Extract the (x, y) coordinate from the center of the cell holding the provided text.  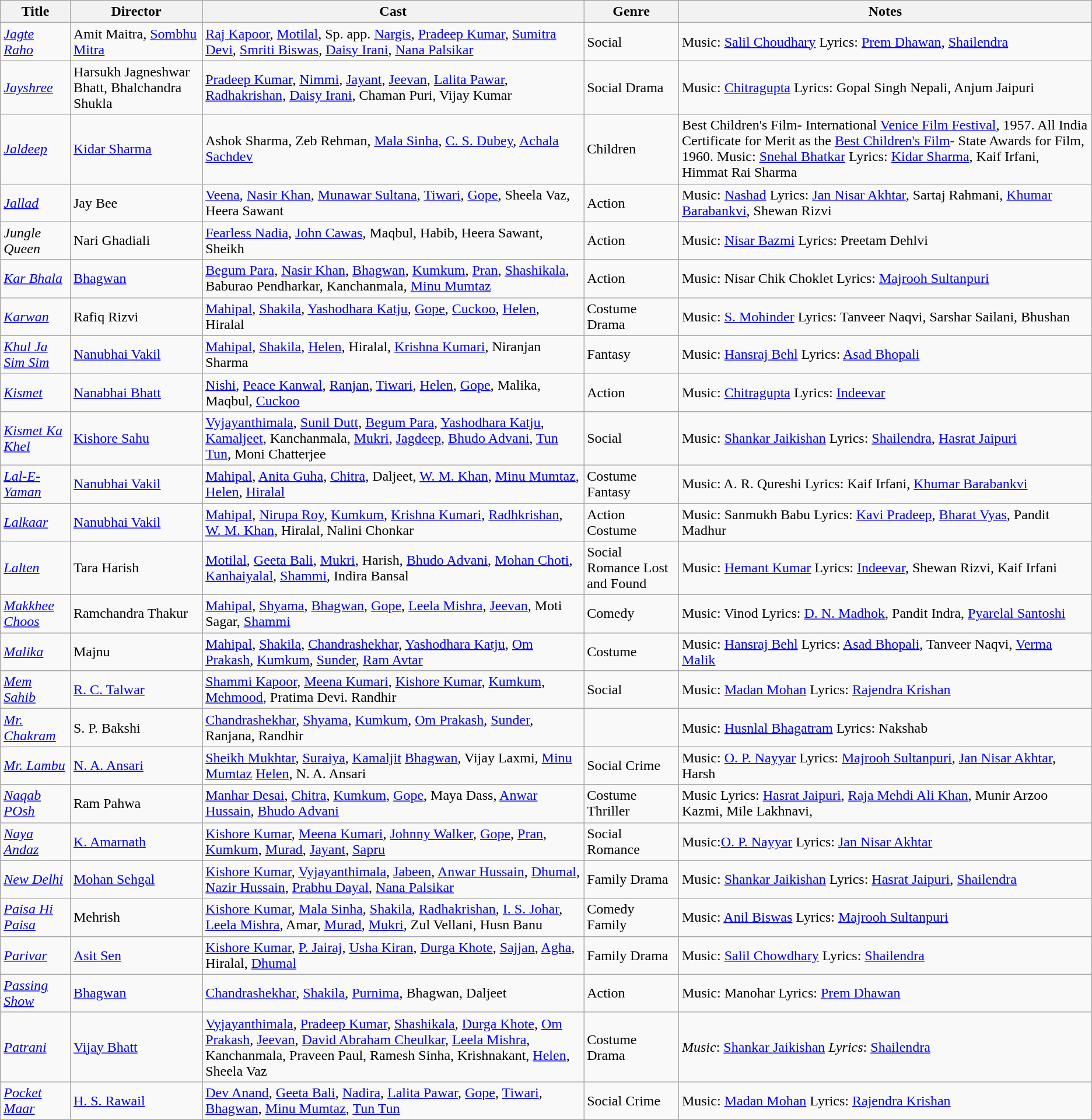
Music: Shankar Jaikishan Lyrics: Shailendra (885, 1046)
Mohan Sehgal (136, 880)
Director (136, 12)
Mahipal, Shakila, Chandrashekhar, Yashodhara Katju, Om Prakash, Kumkum, Sunder, Ram Avtar (393, 652)
Ramchandra Thakur (136, 614)
Music: A. R. Qureshi Lyrics: Kaif Irfani, Khumar Barabankvi (885, 484)
Music: Hansraj Behl Lyrics: Asad Bhopali (885, 355)
Music Lyrics: Hasrat Jaipuri, Raja Mehdi Ali Khan, Munir Arzoo Kazmi, Mile Lakhnavi, (885, 804)
Lal-E-Yaman (36, 484)
Social Romance Lost and Found (631, 568)
Music:O. P. Nayyar Lyrics: Jan Nisar Akhtar (885, 841)
Music: Nashad Lyrics: Jan Nisar Akhtar, Sartaj Rahmani, Khumar Barabankvi, Shewan Rizvi (885, 203)
Cast (393, 12)
Comedy (631, 614)
New Delhi (36, 880)
Genre (631, 12)
Malika (36, 652)
Veena, Nasir Khan, Munawar Sultana, Tiwari, Gope, Sheela Vaz, Heera Sawant (393, 203)
Nanabhai Bhatt (136, 392)
Patrani (36, 1046)
Mr. Lambu (36, 765)
K. Amarnath (136, 841)
Chandrashekhar, Shyama, Kumkum, Om Prakash, Sunder, Ranjana, Randhir (393, 728)
Mahipal, Shakila, Yashodhara Katju, Gope, Cuckoo, Helen, Hiralal (393, 316)
Ram Pahwa (136, 804)
Action Costume (631, 521)
Paisa Hi Paisa (36, 917)
Jayshree (36, 87)
Costume Fantasy (631, 484)
Makkhee Choos (36, 614)
R. C. Talwar (136, 689)
S. P. Bakshi (136, 728)
Vijay Bhatt (136, 1046)
Music: Shankar Jaikishan Lyrics: Hasrat Jaipuri, Shailendra (885, 880)
Naya Andaz (36, 841)
H. S. Rawail (136, 1100)
Music: Vinod Lyrics: D. N. Madhok, Pandit Indra, Pyarelal Santoshi (885, 614)
Music: S. Mohinder Lyrics: Tanveer Naqvi, Sarshar Sailani, Bhushan (885, 316)
Lalten (36, 568)
Jaldeep (36, 149)
Mahipal, Shyama, Bhagwan, Gope, Leela Mishra, Jeevan, Moti Sagar, Shammi (393, 614)
Jay Bee (136, 203)
Music: Shankar Jaikishan Lyrics: Shailendra, Hasrat Jaipuri (885, 438)
Music: Hansraj Behl Lyrics: Asad Bhopali, Tanveer Naqvi, Verma Malik (885, 652)
Music: Chitragupta Lyrics: Indeevar (885, 392)
Kismet (36, 392)
Lalkaar (36, 521)
Asit Sen (136, 956)
Shammi Kapoor, Meena Kumari, Kishore Kumar, Kumkum, Mehmood, Pratima Devi. Randhir (393, 689)
Music: Anil Biswas Lyrics: Majrooh Sultanpuri (885, 917)
Rafiq Rizvi (136, 316)
Majnu (136, 652)
Notes (885, 12)
Jagte Raho (36, 42)
Ashok Sharma, Zeb Rehman, Mala Sinha, C. S. Dubey, Achala Sachdev (393, 149)
Social Drama (631, 87)
Manhar Desai, Chitra, Kumkum, Gope, Maya Dass, Anwar Hussain, Bhudo Advani (393, 804)
Music: Nisar Chik Choklet Lyrics: Majrooh Sultanpuri (885, 279)
Nari Ghadiali (136, 240)
Naqab POsh (36, 804)
Comedy Family (631, 917)
N. A. Ansari (136, 765)
Mahipal, Shakila, Helen, Hiralal, Krishna Kumari, Niranjan Sharma (393, 355)
Karwan (36, 316)
Music: Salil Chowdhary Lyrics: Shailendra (885, 956)
Nishi, Peace Kanwal, Ranjan, Tiwari, Helen, Gope, Malika, Maqbul, Cuckoo (393, 392)
Music: O. P. Nayyar Lyrics: Majrooh Sultanpuri, Jan Nisar Akhtar, Harsh (885, 765)
Title (36, 12)
Passing Show (36, 993)
Begum Para, Nasir Khan, Bhagwan, Kumkum, Pran, Shashikala, Baburao Pendharkar, Kanchanmala, Minu Mumtaz (393, 279)
Mem Sahib (36, 689)
Fearless Nadia, John Cawas, Maqbul, Habib, Heera Sawant, Sheikh (393, 240)
Mahipal, Nirupa Roy, Kumkum, Krishna Kumari, Radhkrishan, W. M. Khan, Hiralal, Nalini Chonkar (393, 521)
Mr. Chakram (36, 728)
Kismet Ka Khel (36, 438)
Raj Kapoor, Motilal, Sp. app. Nargis, Pradeep Kumar, Sumitra Devi, Smriti Biswas, Daisy Irani, Nana Palsikar (393, 42)
Harsukh Jagneshwar Bhatt, Bhalchandra Shukla (136, 87)
Music: Chitragupta Lyrics: Gopal Singh Nepali, Anjum Jaipuri (885, 87)
Chandrashekhar, Shakila, Purnima, Bhagwan, Daljeet (393, 993)
Mahipal, Anita Guha, Chitra, Daljeet, W. M. Khan, Minu Mumtaz, Helen, Hiralal (393, 484)
Vyjayanthimala, Sunil Dutt, Begum Para, Yashodhara Katju, Kamaljeet, Kanchanmala, Mukri, Jagdeep, Bhudo Advani, Tun Tun, Moni Chatterjee (393, 438)
Social Romance (631, 841)
Music: Nisar Bazmi Lyrics: Preetam Dehlvi (885, 240)
Tara Harish (136, 568)
Music: Manohar Lyrics: Prem Dhawan (885, 993)
Jungle Queen (36, 240)
Motilal, Geeta Bali, Mukri, Harish, Bhudo Advani, Mohan Choti, Kanhaiyalal, Shammi, Indira Bansal (393, 568)
Pocket Maar (36, 1100)
Fantasy (631, 355)
Khul Ja Sim Sim (36, 355)
Music: Salil Choudhary Lyrics: Prem Dhawan, Shailendra (885, 42)
Kidar Sharma (136, 149)
Jallad (36, 203)
Kishore Kumar, P. Jairaj, Usha Kiran, Durga Khote, Sajjan, Agha, Hiralal, Dhumal (393, 956)
Music: Hemant Kumar Lyrics: Indeevar, Shewan Rizvi, Kaif Irfani (885, 568)
Mehrish (136, 917)
Costume Thriller (631, 804)
Music: Husnlal Bhagatram Lyrics: Nakshab (885, 728)
Dev Anand, Geeta Bali, Nadira, Lalita Pawar, Gope, Tiwari, Bhagwan, Minu Mumtaz, Tun Tun (393, 1100)
Pradeep Kumar, Nimmi, Jayant, Jeevan, Lalita Pawar, Radhakrishan, Daisy Irani, Chaman Puri, Vijay Kumar (393, 87)
Kar Bhala (36, 279)
Kishore Kumar, Vyjayanthimala, Jabeen, Anwar Hussain, Dhumal, Nazir Hussain, Prabhu Dayal, Nana Palsikar (393, 880)
Kishore Kumar, Mala Sinha, Shakila, Radhakrishan, I. S. Johar, Leela Mishra, Amar, Murad, Mukri, Zul Vellani, Husn Banu (393, 917)
Costume (631, 652)
Amit Maitra, Sombhu Mitra (136, 42)
Kishore Kumar, Meena Kumari, Johnny Walker, Gope, Pran, Kumkum, Murad, Jayant, Sapru (393, 841)
Parivar (36, 956)
Children (631, 149)
Sheikh Mukhtar, Suraiya, Kamaljit Bhagwan, Vijay Laxmi, Minu Mumtaz Helen, N. A. Ansari (393, 765)
Kishore Sahu (136, 438)
Music: Sanmukh Babu Lyrics: Kavi Pradeep, Bharat Vyas, Pandit Madhur (885, 521)
